For the text-containing cell, return its midpoint in [x, y] coordinate format. 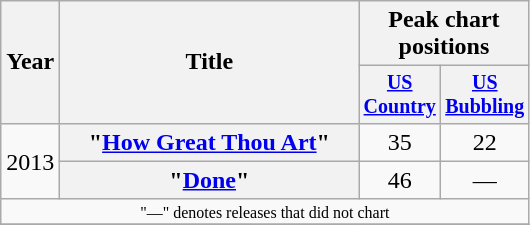
Title [210, 62]
46 [400, 180]
22 [485, 142]
Peak chartpositions [444, 34]
35 [400, 142]
US Country [400, 94]
Year [30, 62]
"—" denotes releases that did not chart [265, 211]
"How Great Thou Art" [210, 142]
US Bubbling [485, 94]
"Done" [210, 180]
2013 [30, 161]
— [485, 180]
